Extract the (x, y) coordinate from the center of the cell holding the provided text.  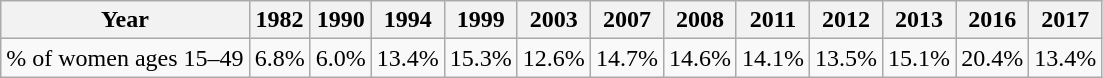
2007 (626, 20)
2012 (846, 20)
1994 (408, 20)
6.8% (280, 58)
2016 (992, 20)
% of women ages 15–49 (125, 58)
14.1% (772, 58)
15.1% (920, 58)
1982 (280, 20)
13.5% (846, 58)
2008 (700, 20)
14.7% (626, 58)
2013 (920, 20)
2017 (1066, 20)
2003 (554, 20)
15.3% (480, 58)
2011 (772, 20)
1990 (340, 20)
20.4% (992, 58)
Year (125, 20)
12.6% (554, 58)
14.6% (700, 58)
6.0% (340, 58)
1999 (480, 20)
